From the cell containing the given text, extract its center point as [x, y] coordinate. 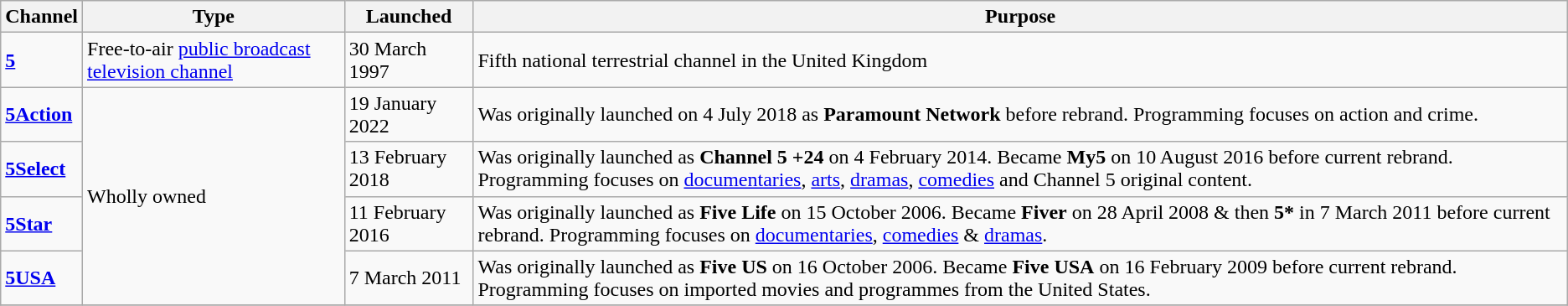
5Star [42, 223]
Wholly owned [214, 196]
19 January 2022 [409, 114]
5Action [42, 114]
13 February 2018 [409, 169]
5 [42, 60]
30 March 1997 [409, 60]
7 March 2011 [409, 278]
5Select [42, 169]
Launched [409, 17]
Fifth national terrestrial channel in the United Kingdom [1020, 60]
Type [214, 17]
Purpose [1020, 17]
Free-to-air public broadcast television channel [214, 60]
Was originally launched on 4 July 2018 as Paramount Network before rebrand. Programming focuses on action and crime. [1020, 114]
11 February 2016 [409, 223]
5USA [42, 278]
Channel [42, 17]
